Return (x, y) of the center of cell containing provided text 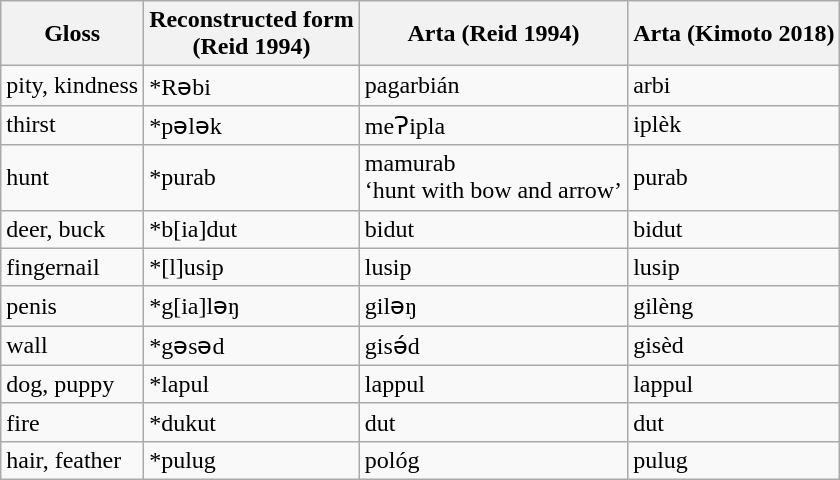
hair, feather (72, 460)
iplèk (734, 125)
*lapul (252, 384)
arbi (734, 86)
*b[ia]dut (252, 229)
Arta (Reid 1994) (493, 34)
Arta (Kimoto 2018) (734, 34)
deer, buck (72, 229)
gisèd (734, 346)
pagarbián (493, 86)
giləŋ (493, 306)
Reconstructed form (Reid 1994) (252, 34)
*Rəbi (252, 86)
hunt (72, 178)
*gəsəd (252, 346)
pity, kindness (72, 86)
gisə́d (493, 346)
thirst (72, 125)
mamurab ‘hunt with bow and arrow’ (493, 178)
purab (734, 178)
*purab (252, 178)
fire (72, 422)
Gloss (72, 34)
wall (72, 346)
meɁipla (493, 125)
*dukut (252, 422)
gilèng (734, 306)
dog, puppy (72, 384)
penis (72, 306)
pulug (734, 460)
*g[ia]ləŋ (252, 306)
fingernail (72, 267)
*pələk (252, 125)
*pulug (252, 460)
pológ (493, 460)
*[l]usip (252, 267)
